Extract the [x, y] coordinate from the center of the cell holding the provided text.  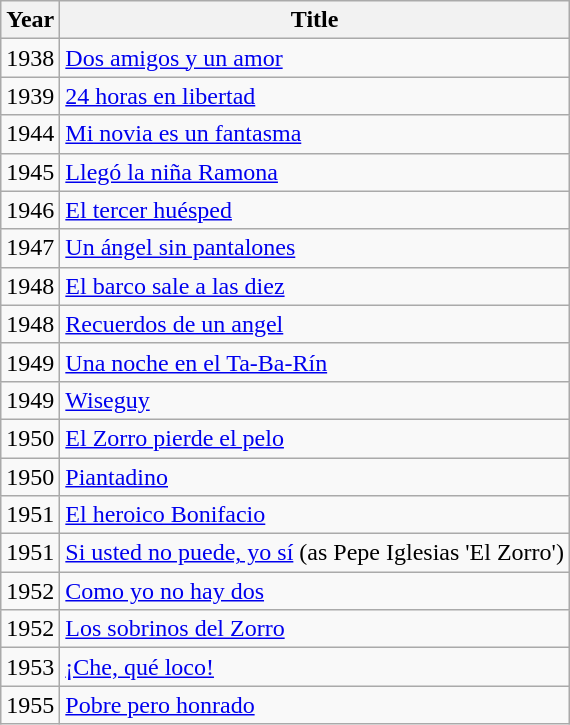
1938 [30, 58]
Un ángel sin pantalones [315, 248]
1944 [30, 134]
El Zorro pierde el pelo [315, 438]
Year [30, 20]
El heroico Bonifacio [315, 515]
Title [315, 20]
Piantadino [315, 477]
Llegó la niña Ramona [315, 172]
24 horas en libertad [315, 96]
1955 [30, 705]
Recuerdos de un angel [315, 324]
1953 [30, 667]
Wiseguy [315, 400]
1945 [30, 172]
Como yo no hay dos [315, 591]
Mi novia es un fantasma [315, 134]
El barco sale a las diez [315, 286]
Pobre pero honrado [315, 705]
Dos amigos y un amor [315, 58]
Los sobrinos del Zorro [315, 629]
El tercer huésped [315, 210]
1946 [30, 210]
Una noche en el Ta-Ba-Rín [315, 362]
1947 [30, 248]
Si usted no puede, yo sí (as Pepe Iglesias 'El Zorro') [315, 553]
¡Che, qué loco! [315, 667]
1939 [30, 96]
